Scan for the cell matching the given text and deliver its (x, y) coordinate at center. 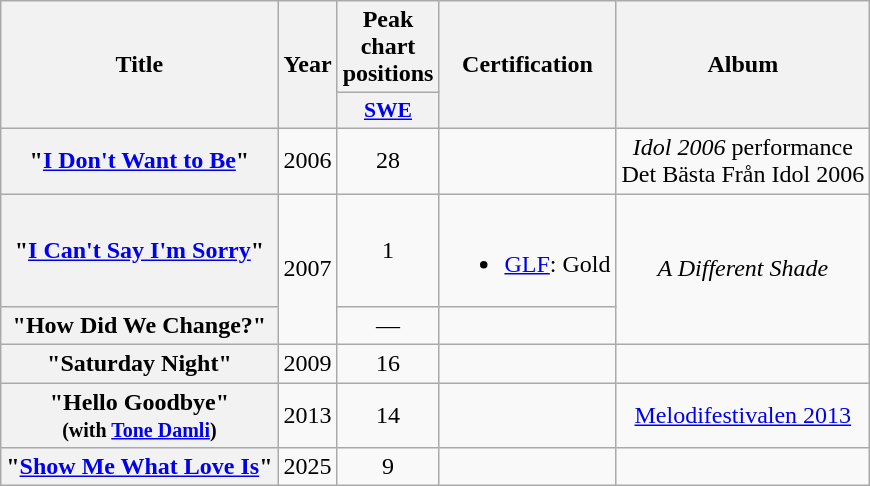
Certification (528, 65)
Year (308, 65)
2009 (308, 364)
"Hello Goodbye" (with Tone Damli) (140, 416)
"I Can't Say I'm Sorry" (140, 250)
GLF: Gold (528, 250)
"How Did We Change?" (140, 326)
— (388, 326)
"Saturday Night" (140, 364)
2013 (308, 416)
28 (388, 160)
2025 (308, 467)
14 (388, 416)
Idol 2006 performance Det Bästa Från Idol 2006 (743, 160)
Title (140, 65)
SWE (388, 111)
2007 (308, 270)
"I Don't Want to Be" (140, 160)
Melodifestivalen 2013 (743, 416)
1 (388, 250)
9 (388, 467)
A Different Shade (743, 270)
16 (388, 364)
Peak chart positions (388, 47)
2006 (308, 160)
Album (743, 65)
"Show Me What Love Is" (140, 467)
